Scan for the cell matching the given text and deliver its (X, Y) coordinate at center. 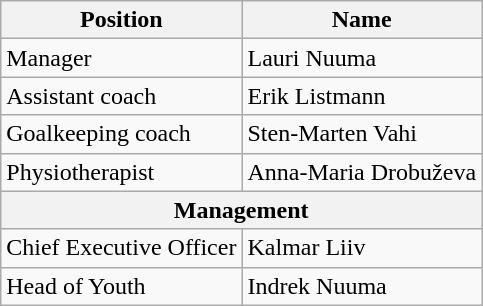
Indrek Nuuma (362, 286)
Kalmar Liiv (362, 248)
Sten-Marten Vahi (362, 134)
Assistant coach (122, 96)
Position (122, 20)
Lauri Nuuma (362, 58)
Name (362, 20)
Erik Listmann (362, 96)
Goalkeeping coach (122, 134)
Anna-Maria Drobuževa (362, 172)
Physiotherapist (122, 172)
Chief Executive Officer (122, 248)
Management (242, 210)
Manager (122, 58)
Head of Youth (122, 286)
